Find where the given text appears and provide that cell's center as (x, y) coordinate. 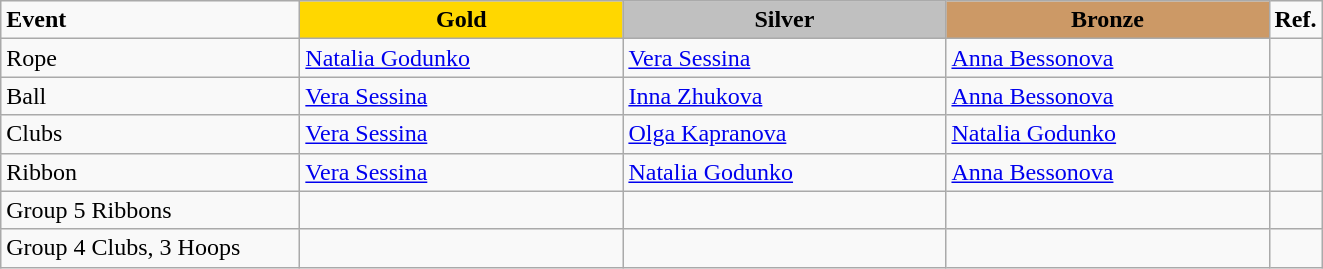
Ref. (1296, 20)
Ribbon (150, 172)
Silver (784, 20)
Inna Zhukova (784, 96)
Event (150, 20)
Group 4 Clubs, 3 Hoops (150, 248)
Group 5 Ribbons (150, 210)
Bronze (1108, 20)
Gold (462, 20)
Olga Kapranova (784, 134)
Ball (150, 96)
Rope (150, 58)
Clubs (150, 134)
